Output the [x, y] coordinate of the center of the cell containing the given text.  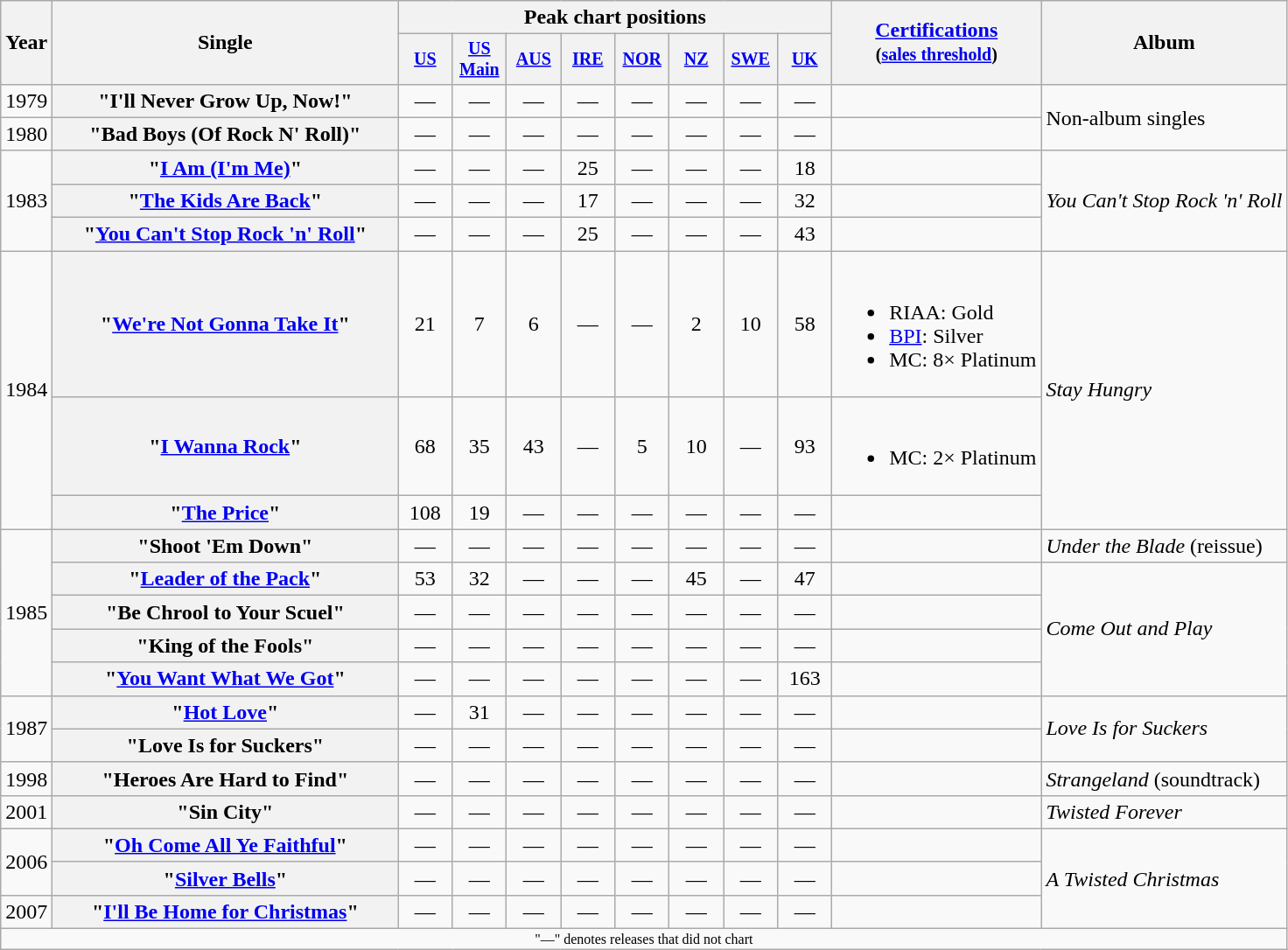
Come Out and Play [1164, 629]
"I Wanna Rock" [226, 446]
USMain [479, 59]
"I'll Never Grow Up, Now!" [226, 101]
2007 [26, 912]
"Shoot 'Em Down" [226, 546]
NOR [642, 59]
"Hot Love" [226, 712]
45 [696, 579]
US [425, 59]
2001 [26, 812]
21 [425, 324]
"You Want What We Got" [226, 679]
108 [425, 513]
Strangeland (soundtrack) [1164, 779]
1983 [26, 200]
"Silver Bells" [226, 878]
47 [805, 579]
"Sin City" [226, 812]
"I'll Be Home for Christmas" [226, 912]
"The Price" [226, 513]
A Twisted Christmas [1164, 878]
Under the Blade (reissue) [1164, 546]
"King of the Fools" [226, 646]
IRE [588, 59]
53 [425, 579]
"—" denotes releases that did not chart [644, 940]
19 [479, 513]
31 [479, 712]
1984 [26, 390]
17 [588, 200]
Non-album singles [1164, 117]
RIAA: GoldBPI: SilverMC: 8× Platinum [936, 324]
"Oh Come All Ye Faithful" [226, 845]
163 [805, 679]
SWE [751, 59]
"Leader of the Pack" [226, 579]
MC: 2× Platinum [936, 446]
"We're Not Gonna Take It" [226, 324]
"Heroes Are Hard to Find" [226, 779]
Year [26, 43]
2006 [26, 862]
2 [696, 324]
Love Is for Suckers [1164, 729]
Certifications(sales threshold) [936, 43]
Album [1164, 43]
35 [479, 446]
"You Can't Stop Rock 'n' Roll" [226, 234]
68 [425, 446]
"Bad Boys (Of Rock N' Roll)" [226, 134]
"Love Is for Suckers" [226, 745]
1979 [26, 101]
93 [805, 446]
1998 [26, 779]
"I Am (I'm Me)" [226, 167]
7 [479, 324]
"Be Chrool to Your Scuel" [226, 612]
6 [534, 324]
1985 [26, 612]
1987 [26, 729]
Single [226, 43]
"The Kids Are Back" [226, 200]
UK [805, 59]
Stay Hungry [1164, 390]
Peak chart positions [615, 17]
AUS [534, 59]
NZ [696, 59]
1980 [26, 134]
58 [805, 324]
You Can't Stop Rock 'n' Roll [1164, 200]
5 [642, 446]
Twisted Forever [1164, 812]
18 [805, 167]
